Locate the cell with the specified text and output its [x, y] center coordinate. 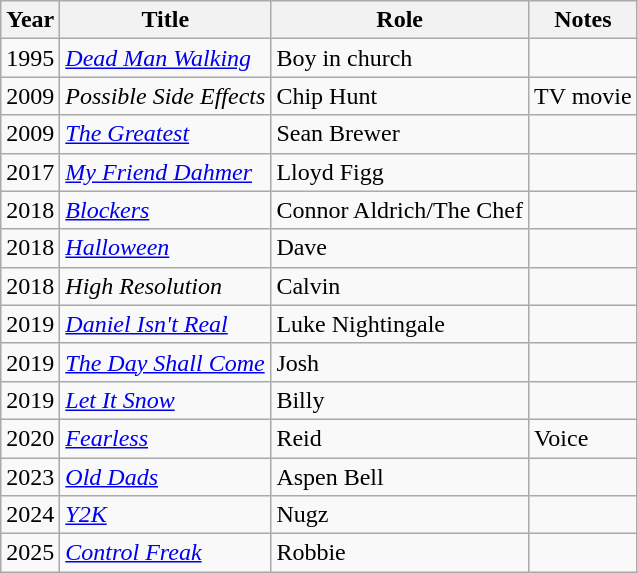
Reid [400, 438]
Possible Side Effects [166, 96]
My Friend Dahmer [166, 172]
Halloween [166, 248]
Role [400, 20]
Dead Man Walking [166, 58]
Old Dads [166, 477]
Boy in church [400, 58]
The Day Shall Come [166, 362]
Josh [400, 362]
2025 [30, 553]
Billy [400, 400]
TV movie [584, 96]
Voice [584, 438]
Notes [584, 20]
Connor Aldrich/The Chef [400, 210]
High Resolution [166, 286]
Year [30, 20]
Robbie [400, 553]
1995 [30, 58]
2024 [30, 515]
Y2K [166, 515]
Sean Brewer [400, 134]
2020 [30, 438]
Let It Snow [166, 400]
Daniel Isn't Real [166, 324]
2017 [30, 172]
Lloyd Figg [400, 172]
Nugz [400, 515]
Control Freak [166, 553]
Chip Hunt [400, 96]
Dave [400, 248]
Luke Nightingale [400, 324]
Fearless [166, 438]
Blockers [166, 210]
Title [166, 20]
Aspen Bell [400, 477]
The Greatest [166, 134]
2023 [30, 477]
Calvin [400, 286]
